Provide the [x, y] coordinate of the cell's center where the given text is located.  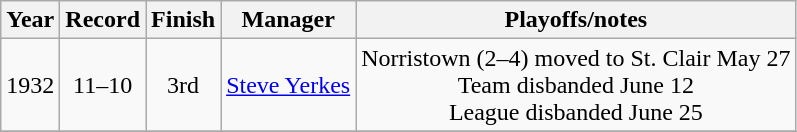
3rd [184, 85]
Manager [288, 20]
Playoffs/notes [576, 20]
11–10 [103, 85]
Record [103, 20]
1932 [30, 85]
Steve Yerkes [288, 85]
Year [30, 20]
Norristown (2–4) moved to St. Clair May 27Team disbanded June 12League disbanded June 25 [576, 85]
Finish [184, 20]
